Detect which cell encompasses the target text, then output its [x, y] center coordinate. 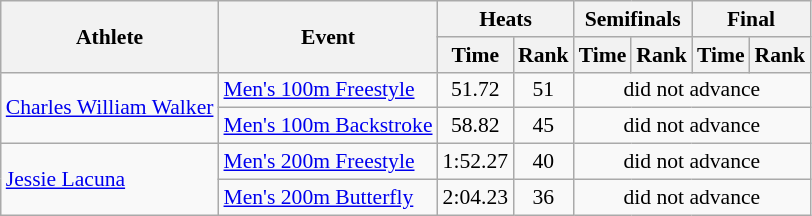
Event [328, 36]
Heats [506, 19]
Men's 200m Butterfly [328, 197]
Men's 100m Backstroke [328, 126]
40 [544, 162]
2:04.23 [476, 197]
Men's 200m Freestyle [328, 162]
36 [544, 197]
45 [544, 126]
Semifinals [633, 19]
Men's 100m Freestyle [328, 90]
51.72 [476, 90]
Charles William Walker [110, 108]
1:52.27 [476, 162]
51 [544, 90]
58.82 [476, 126]
Athlete [110, 36]
Final [751, 19]
Jessie Lacuna [110, 180]
